Detect which cell encompasses the target text, then output its (x, y) center coordinate. 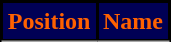
Name (134, 22)
Position (50, 22)
